For the text-containing cell, return its midpoint in [x, y] coordinate format. 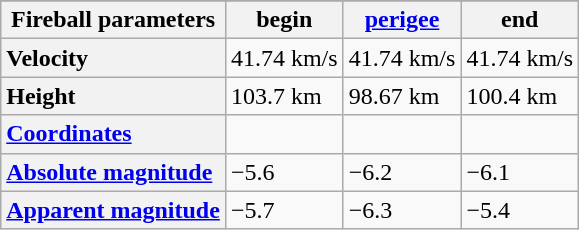
−6.2 [402, 172]
−6.1 [520, 172]
Velocity [114, 58]
begin [284, 20]
100.4 km [520, 96]
Fireball parameters [114, 20]
end [520, 20]
perigee [402, 20]
Apparent magnitude [114, 210]
−5.6 [284, 172]
−5.4 [520, 210]
−5.7 [284, 210]
103.7 km [284, 96]
Height [114, 96]
Coordinates [114, 134]
Absolute magnitude [114, 172]
−6.3 [402, 210]
98.67 km [402, 96]
